Extract the [X, Y] coordinate from the center of the cell holding the provided text.  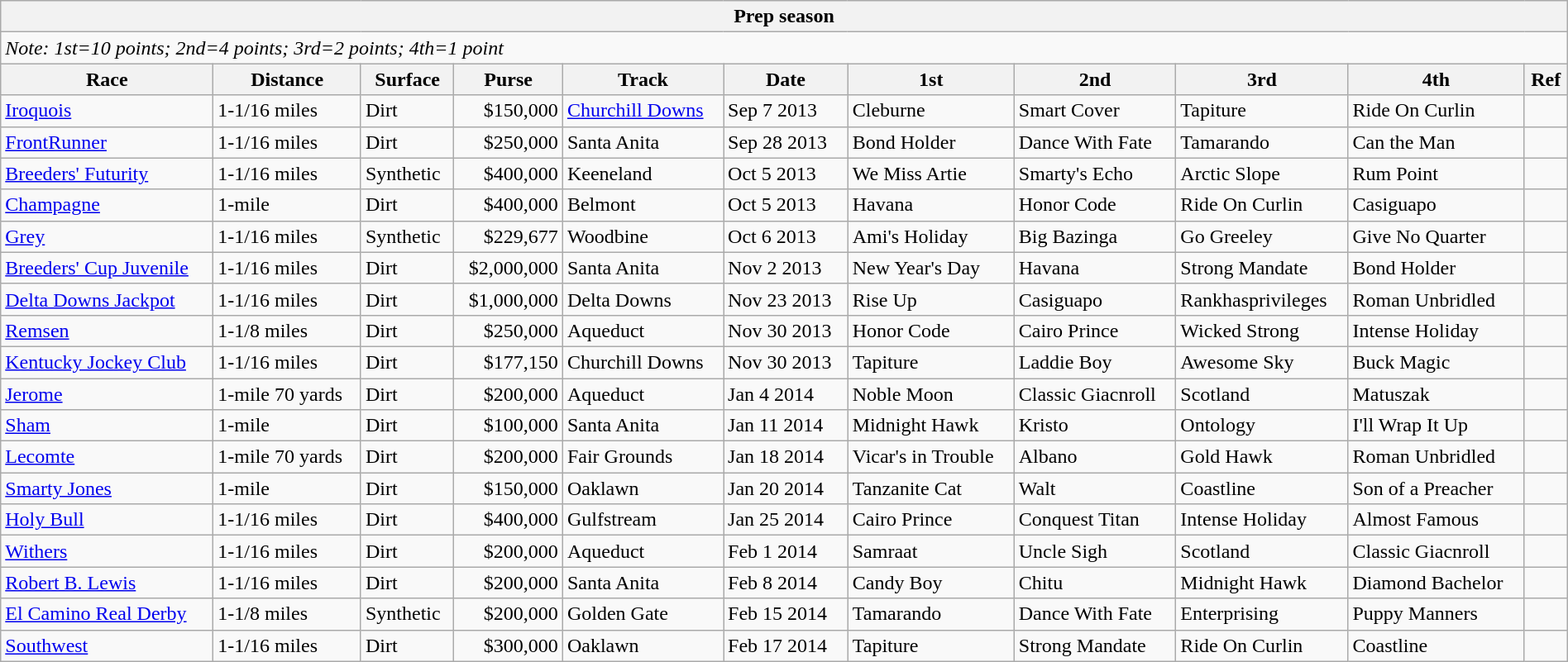
Cleburne [931, 111]
Remsen [108, 331]
Son of a Preacher [1436, 488]
Nov 2 2013 [786, 268]
FrontRunner [108, 142]
Smart Cover [1095, 111]
4th [1436, 79]
Distance [288, 79]
Grey [108, 236]
$1,000,000 [509, 299]
Race [108, 79]
$229,677 [509, 236]
Gold Hawk [1262, 457]
Wicked Strong [1262, 331]
Track [643, 79]
Jan 20 2014 [786, 488]
Go Greeley [1262, 236]
Smarty Jones [108, 488]
Rise Up [931, 299]
Fair Grounds [643, 457]
Iroquois [108, 111]
Delta Downs [643, 299]
Gulfstream [643, 520]
Noble Moon [931, 394]
Samraat [931, 551]
Oct 6 2013 [786, 236]
$300,000 [509, 645]
Tanzanite Cat [931, 488]
Jan 25 2014 [786, 520]
Ref [1546, 79]
Puppy Manners [1436, 614]
Purse [509, 79]
Southwest [108, 645]
Keeneland [643, 174]
Sham [108, 426]
3rd [1262, 79]
I'll Wrap It Up [1436, 426]
Sep 7 2013 [786, 111]
Withers [108, 551]
Surface [407, 79]
Ami's Holiday [931, 236]
Give No Quarter [1436, 236]
Note: 1st=10 points; 2nd=4 points; 3rd=2 points; 4th=1 point [784, 48]
Arctic Slope [1262, 174]
2nd [1095, 79]
Big Bazinga [1095, 236]
We Miss Artie [931, 174]
$100,000 [509, 426]
El Camino Real Derby [108, 614]
Awesome Sky [1262, 362]
Kentucky Jockey Club [108, 362]
Jan 18 2014 [786, 457]
Feb 15 2014 [786, 614]
Date [786, 79]
Kristo [1095, 426]
Buck Magic [1436, 362]
Conquest Titan [1095, 520]
Prep season [784, 17]
Feb 17 2014 [786, 645]
Almost Famous [1436, 520]
Woodbine [643, 236]
New Year's Day [931, 268]
Breeders' Cup Juvenile [108, 268]
Rum Point [1436, 174]
Jan 11 2014 [786, 426]
Feb 8 2014 [786, 583]
Vicar's in Trouble [931, 457]
Sep 28 2013 [786, 142]
Belmont [643, 205]
Matuszak [1436, 394]
Can the Man [1436, 142]
Ontology [1262, 426]
Lecomte [108, 457]
Breeders' Futurity [108, 174]
Candy Boy [931, 583]
Albano [1095, 457]
1st [931, 79]
Walt [1095, 488]
Feb 1 2014 [786, 551]
Champagne [108, 205]
Diamond Bachelor [1436, 583]
Enterprising [1262, 614]
$2,000,000 [509, 268]
Chitu [1095, 583]
Jan 4 2014 [786, 394]
Rankhasprivileges [1262, 299]
Holy Bull [108, 520]
Golden Gate [643, 614]
Smarty's Echo [1095, 174]
Jerome [108, 394]
Uncle Sigh [1095, 551]
Robert B. Lewis [108, 583]
Delta Downs Jackpot [108, 299]
$177,150 [509, 362]
Nov 23 2013 [786, 299]
Laddie Boy [1095, 362]
